Locate the cell with the specified text and output its (X, Y) center coordinate. 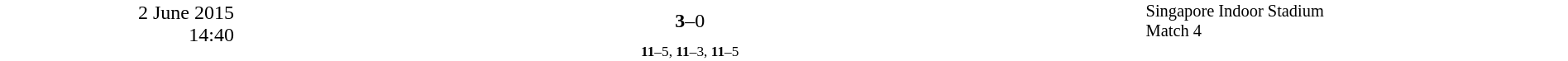
3–0 (690, 21)
2 June 201514:40 (117, 30)
11–5, 11–3, 11–5 (690, 51)
Singapore Indoor StadiumMatch 4 (1356, 21)
